Identify which cell holds the provided text, then report its (X, Y) central coordinate. 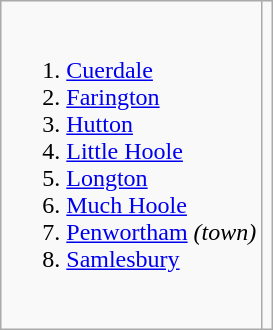
CuerdaleFaringtonHuttonLittle HooleLongtonMuch HoolePenwortham (town)Samlesbury (132, 166)
